From the cell containing the given text, extract its center point as [X, Y] coordinate. 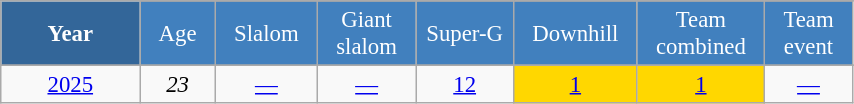
23 [178, 85]
Giantslalom [366, 34]
Team event [809, 34]
Age [178, 34]
12 [465, 85]
Year [70, 34]
2025 [70, 85]
Super-G [465, 34]
Slalom [266, 34]
Teamcombined [700, 34]
Downhill [576, 34]
